Search for the cell housing the specified text and yield its (x, y) center coordinate. 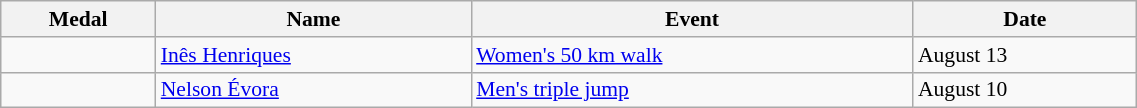
Name (314, 19)
Event (692, 19)
Date (1025, 19)
Women's 50 km walk (692, 55)
August 13 (1025, 55)
Men's triple jump (692, 90)
August 10 (1025, 90)
Inês Henriques (314, 55)
Nelson Évora (314, 90)
Medal (78, 19)
